Scan for the cell matching the given text and deliver its (x, y) coordinate at center. 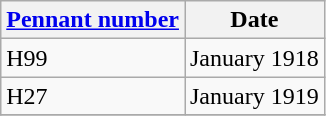
Date (254, 20)
H27 (93, 96)
January 1918 (254, 58)
H99 (93, 58)
Pennant number (93, 20)
January 1919 (254, 96)
